Return (X, Y) of the center of cell containing provided text 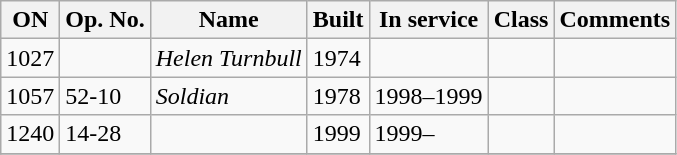
In service (428, 20)
14-28 (105, 134)
Helen Turnbull (228, 58)
Op. No. (105, 20)
1974 (338, 58)
Comments (615, 20)
1999– (428, 134)
Soldian (228, 96)
Built (338, 20)
ON (30, 20)
1240 (30, 134)
1999 (338, 134)
Name (228, 20)
1057 (30, 96)
1998–1999 (428, 96)
1027 (30, 58)
1978 (338, 96)
Class (521, 20)
52-10 (105, 96)
